Scan for the cell matching the given text and deliver its [x, y] coordinate at center. 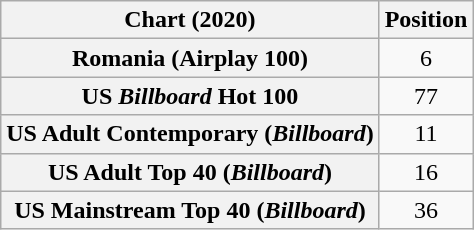
US Adult Top 40 (Billboard) [190, 172]
6 [426, 58]
US Billboard Hot 100 [190, 96]
16 [426, 172]
Chart (2020) [190, 20]
77 [426, 96]
Position [426, 20]
11 [426, 134]
US Adult Contemporary (Billboard) [190, 134]
US Mainstream Top 40 (Billboard) [190, 210]
36 [426, 210]
Romania (Airplay 100) [190, 58]
